Detect which cell encompasses the target text, then output its (x, y) center coordinate. 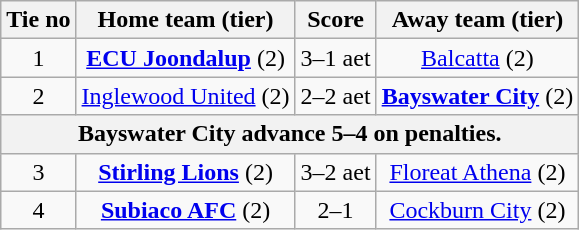
Cockburn City (2) (478, 210)
Bayswater City advance 5–4 on penalties. (290, 134)
1 (38, 58)
3 (38, 172)
Subiaco AFC (2) (186, 210)
Score (336, 20)
3–2 aet (336, 172)
Home team (tier) (186, 20)
Inglewood United (2) (186, 96)
3–1 aet (336, 58)
ECU Joondalup (2) (186, 58)
4 (38, 210)
Floreat Athena (2) (478, 172)
2–1 (336, 210)
Balcatta (2) (478, 58)
Stirling Lions (2) (186, 172)
Bayswater City (2) (478, 96)
Away team (tier) (478, 20)
2 (38, 96)
Tie no (38, 20)
2–2 aet (336, 96)
